Return (x, y) of the center of cell containing provided text 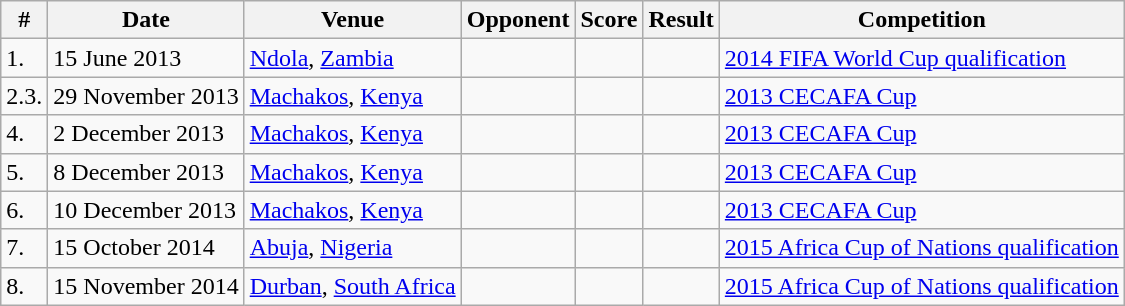
10 December 2013 (146, 210)
Opponent (518, 20)
Score (609, 20)
1. (24, 58)
6. (24, 210)
15 November 2014 (146, 286)
15 October 2014 (146, 248)
# (24, 20)
Durban, South Africa (352, 286)
2.3. (24, 96)
Ndola, Zambia (352, 58)
Competition (922, 20)
5. (24, 172)
2014 FIFA World Cup qualification (922, 58)
8. (24, 286)
4. (24, 134)
Result (681, 20)
7. (24, 248)
29 November 2013 (146, 96)
Venue (352, 20)
2 December 2013 (146, 134)
15 June 2013 (146, 58)
Abuja, Nigeria (352, 248)
Date (146, 20)
8 December 2013 (146, 172)
